Extract the (X, Y) coordinate from the center of the cell holding the provided text.  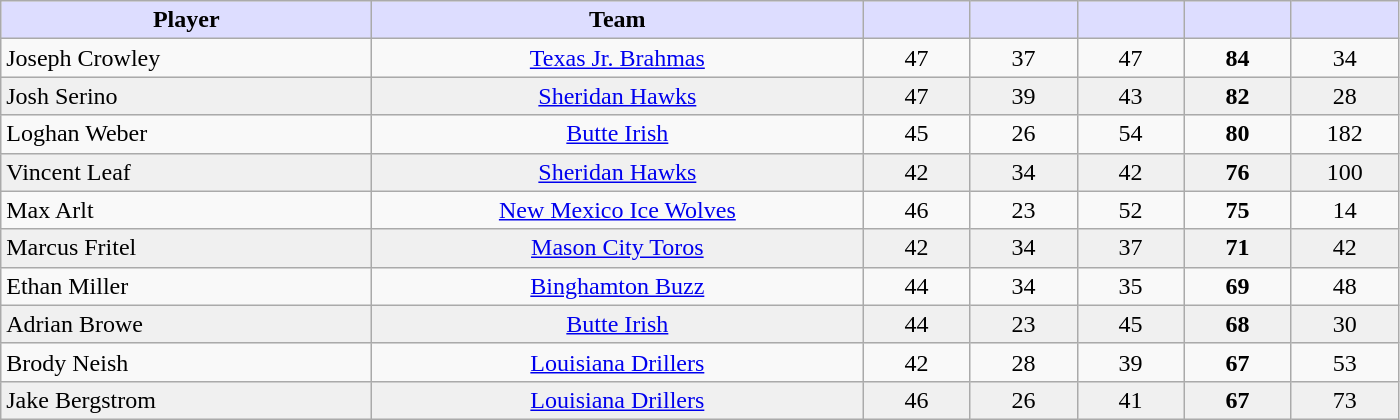
53 (1344, 362)
75 (1238, 210)
Mason City Toros (618, 248)
100 (1344, 172)
84 (1238, 58)
54 (1130, 134)
76 (1238, 172)
48 (1344, 286)
Binghamton Buzz (618, 286)
Texas Jr. Brahmas (618, 58)
71 (1238, 248)
Loghan Weber (186, 134)
Vincent Leaf (186, 172)
30 (1344, 324)
Ethan Miller (186, 286)
New Mexico Ice Wolves (618, 210)
82 (1238, 96)
52 (1130, 210)
Player (186, 20)
14 (1344, 210)
Josh Serino (186, 96)
Jake Bergstrom (186, 400)
41 (1130, 400)
80 (1238, 134)
68 (1238, 324)
35 (1130, 286)
69 (1238, 286)
Adrian Browe (186, 324)
Max Arlt (186, 210)
Joseph Crowley (186, 58)
Team (618, 20)
43 (1130, 96)
182 (1344, 134)
Marcus Fritel (186, 248)
73 (1344, 400)
Brody Neish (186, 362)
